Output the [X, Y] coordinate of the center of the cell containing the given text.  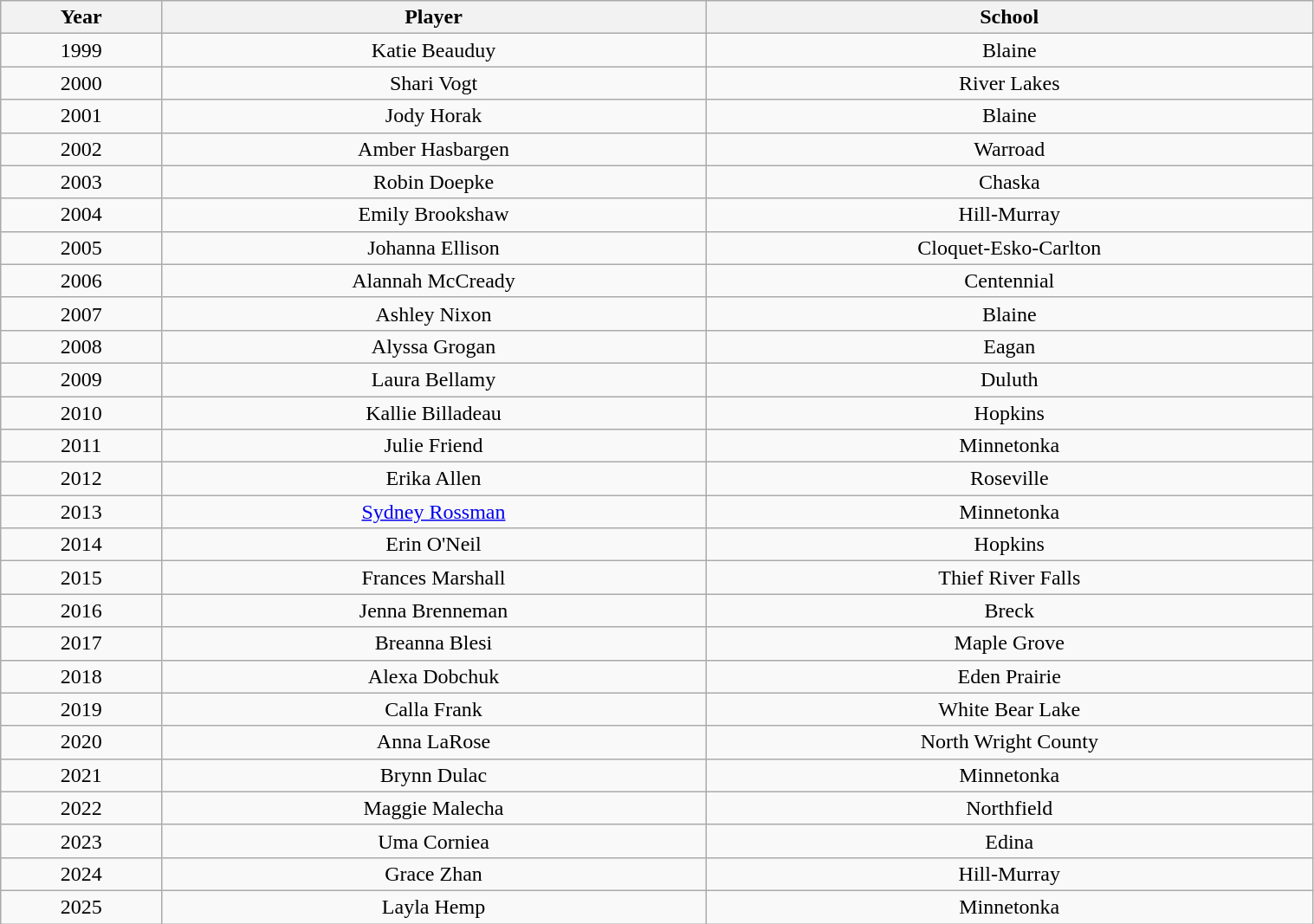
2025 [81, 907]
2000 [81, 83]
Roseville [1009, 479]
Alannah McCready [434, 281]
2009 [81, 379]
Centennial [1009, 281]
2007 [81, 313]
Ashley Nixon [434, 313]
Maple Grove [1009, 643]
2019 [81, 709]
2001 [81, 116]
Kallie Billadeau [434, 413]
2006 [81, 281]
Grace Zhan [434, 874]
Frances Marshall [434, 578]
Katie Beauduy [434, 50]
2011 [81, 446]
School [1009, 17]
2003 [81, 182]
2016 [81, 611]
White Bear Lake [1009, 709]
Warroad [1009, 149]
North Wright County [1009, 742]
2017 [81, 643]
Julie Friend [434, 446]
2004 [81, 215]
2024 [81, 874]
Edina [1009, 841]
Erin O'Neil [434, 545]
Cloquet-Esko-Carlton [1009, 248]
Duluth [1009, 379]
Laura Bellamy [434, 379]
Johanna Ellison [434, 248]
River Lakes [1009, 83]
Alyssa Grogan [434, 346]
2018 [81, 676]
Breanna Blesi [434, 643]
Eagan [1009, 346]
2005 [81, 248]
Brynn Dulac [434, 775]
Calla Frank [434, 709]
Breck [1009, 611]
Thief River Falls [1009, 578]
Chaska [1009, 182]
Eden Prairie [1009, 676]
2021 [81, 775]
Sydney Rossman [434, 512]
Uma Corniea [434, 841]
Shari Vogt [434, 83]
2015 [81, 578]
1999 [81, 50]
2013 [81, 512]
Jenna Brenneman [434, 611]
2002 [81, 149]
Alexa Dobchuk [434, 676]
Layla Hemp [434, 907]
2022 [81, 808]
Emily Brookshaw [434, 215]
Amber Hasbargen [434, 149]
2023 [81, 841]
2020 [81, 742]
Anna LaRose [434, 742]
2008 [81, 346]
Northfield [1009, 808]
Jody Horak [434, 116]
Player [434, 17]
Year [81, 17]
Erika Allen [434, 479]
2012 [81, 479]
2010 [81, 413]
2014 [81, 545]
Maggie Malecha [434, 808]
Robin Doepke [434, 182]
